For the text-containing cell, return its midpoint in (X, Y) coordinate format. 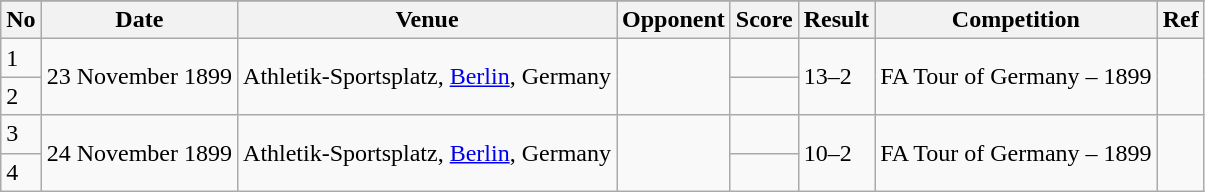
10–2 (836, 153)
4 (21, 172)
2 (21, 96)
Opponent (674, 20)
No (21, 20)
Date (139, 20)
Ref (1180, 20)
24 November 1899 (139, 153)
23 November 1899 (139, 77)
13–2 (836, 77)
Venue (428, 20)
Score (764, 20)
1 (21, 58)
3 (21, 134)
Competition (1016, 20)
Result (836, 20)
